Identify which cell holds the provided text, then report its [X, Y] central coordinate. 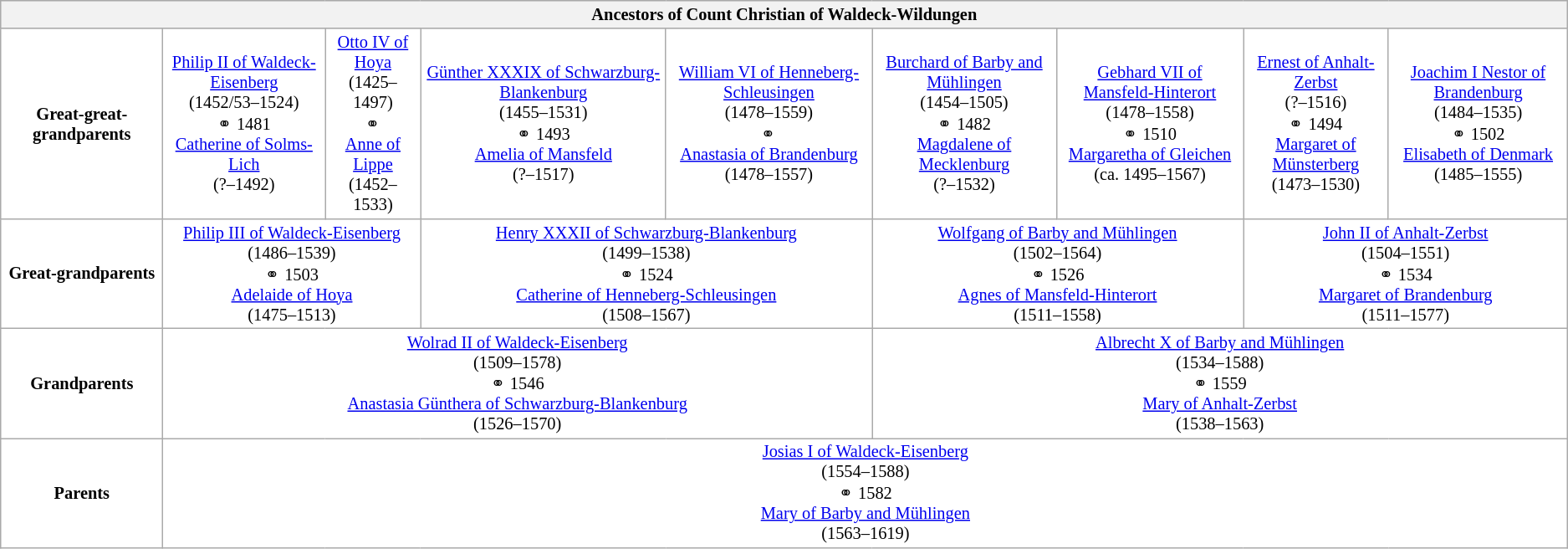
Günther XXXIX of Schwarzburg-Blankenburg(1455–1531)⚭ 1493Amelia of Mansfeld(?–1517) [544, 124]
Wolfgang of Barby and Mühlingen(1502–1564)⚭ 1526Agnes of Mansfeld-Hinterort(1511–1558) [1057, 273]
Gebhard VII of Mansfeld-Hinterort(1478–1558)⚭ 1510Margaretha of Gleichen(ca. 1495–1567) [1149, 124]
Albrecht X of Barby and Mühlingen(1534–1588)⚭ 1559Mary of Anhalt-Zerbst(1538–1563) [1219, 383]
Burchard of Barby and Mühlingen(1454–1505)⚭ 1482Magdalene of Mecklenburg(?–1532) [963, 124]
Ernest of Anhalt-Zerbst(?–1516)⚭ 1494Margaret of Münsterberg(1473–1530) [1316, 124]
Wolrad II of Waldeck-Eisenberg(1509–1578)⚭ 1546Anastasia Günthera of Schwarzburg-Blankenburg(1526–1570) [518, 383]
Henry XXXII of Schwarzburg-Blankenburg(1499–1538)⚭ 1524Catherine of Henneberg-Schleusingen(1508–1567) [646, 273]
John II of Anhalt-Zerbst(1504–1551)⚭ 1534Margaret of Brandenburg(1511–1577) [1406, 273]
Philip III of Waldeck-Eisenberg(1486–1539)⚭ 1503Adelaide of Hoya(1475–1513) [292, 273]
Ancestors of Count Christian of Waldeck-Wildungen [784, 14]
Grandparents [82, 383]
William VI of Henneberg-Schleusingen(1478–1559)⚭Anastasia of Brandenburg(1478–1557) [769, 124]
Otto IV of Hoya(1425–1497)⚭Anne of Lippe(1452–1533) [373, 124]
Philip II of Waldeck-Eisenberg(1452/53–1524)⚭ 1481Catherine of Solms-Lich(?–1492) [244, 124]
Parents [82, 492]
Josias I of Waldeck-Eisenberg(1554–1588)⚭ 1582Mary of Barby and Mühlingen(1563–1619) [866, 492]
Great-great-grandparents [82, 124]
Great-grandparents [82, 273]
Joachim I Nestor of Brandenburg(1484–1535)⚭ 1502Elisabeth of Denmark(1485–1555) [1479, 124]
